From the cell containing the given text, extract its center point as [X, Y] coordinate. 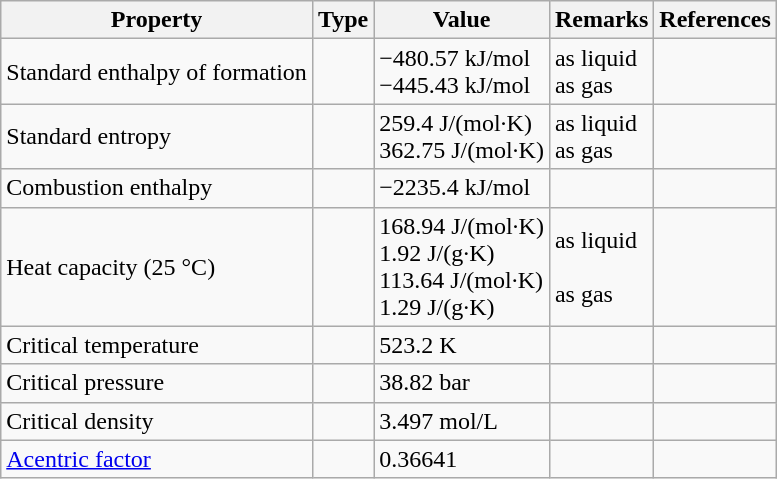
Standard entropy [157, 136]
Combustion enthalpy [157, 188]
259.4 J/(mol·K) 362.75 J/(mol·K) [462, 136]
Critical pressure [157, 383]
Critical temperature [157, 345]
3.497 mol/L [462, 421]
Type [342, 20]
−2235.4 kJ/mol [462, 188]
Acentric factor [157, 459]
Heat capacity (25 °C) [157, 266]
523.2 K [462, 345]
38.82 bar [462, 383]
Critical density [157, 421]
Standard enthalpy of formation [157, 72]
Remarks [601, 20]
−480.57 kJ/mol −445.43 kJ/mol [462, 72]
Value [462, 20]
0.36641 [462, 459]
Property [157, 20]
References [716, 20]
168.94 J/(mol·K) 1.92 J/(g·K) 113.64 J/(mol·K) 1.29 J/(g·K) [462, 266]
